From the cell containing the given text, extract its center point as [x, y] coordinate. 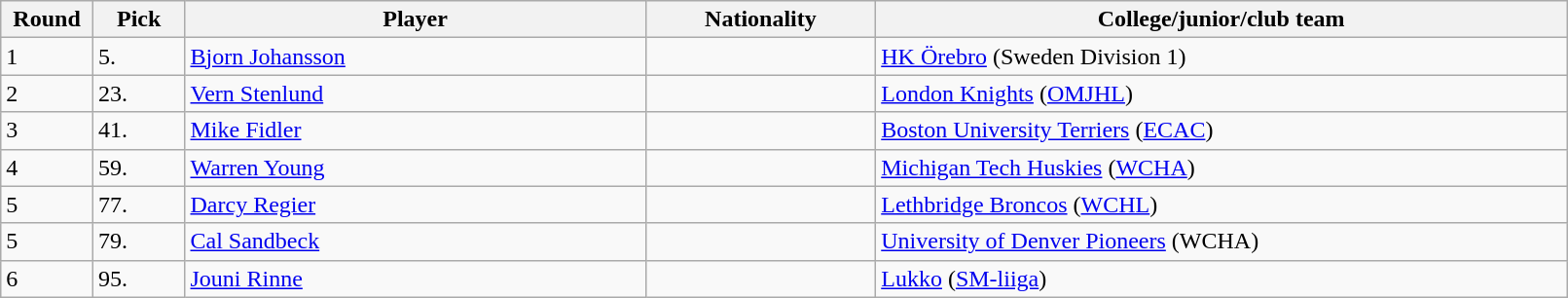
77. [138, 205]
23. [138, 93]
Nationality [761, 19]
Pick [138, 19]
Jouni Rinne [415, 279]
Mike Fidler [415, 130]
Darcy Regier [415, 205]
Cal Sandbeck [415, 242]
Michigan Tech Huskies (WCHA) [1222, 168]
95. [138, 279]
College/junior/club team [1222, 19]
Round [47, 19]
79. [138, 242]
3 [47, 130]
London Knights (OMJHL) [1222, 93]
University of Denver Pioneers (WCHA) [1222, 242]
4 [47, 168]
Player [415, 19]
Bjorn Johansson [415, 56]
5. [138, 56]
HK Örebro (Sweden Division 1) [1222, 56]
2 [47, 93]
59. [138, 168]
41. [138, 130]
6 [47, 279]
1 [47, 56]
Vern Stenlund [415, 93]
Lethbridge Broncos (WCHL) [1222, 205]
Warren Young [415, 168]
Lukko (SM-liiga) [1222, 279]
Boston University Terriers (ECAC) [1222, 130]
